Capture the cell that displays the provided text and extract its [X, Y] central coordinate. 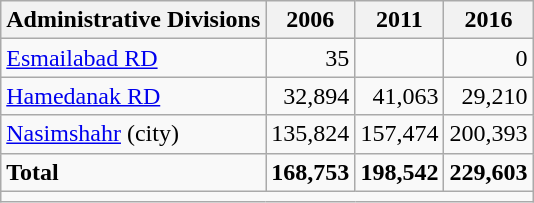
135,824 [310, 134]
198,542 [400, 172]
41,063 [400, 96]
168,753 [310, 172]
2016 [488, 20]
Hamedanak RD [134, 96]
2006 [310, 20]
35 [310, 58]
Administrative Divisions [134, 20]
200,393 [488, 134]
Nasimshahr (city) [134, 134]
Esmailabad RD [134, 58]
Total [134, 172]
2011 [400, 20]
32,894 [310, 96]
157,474 [400, 134]
229,603 [488, 172]
0 [488, 58]
29,210 [488, 96]
